Search for the cell housing the specified text and yield its (X, Y) center coordinate. 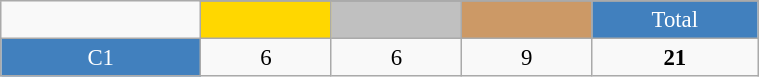
21 (675, 58)
9 (527, 58)
C1 (101, 58)
Total (675, 20)
